Capture the cell that displays the provided text and extract its [X, Y] central coordinate. 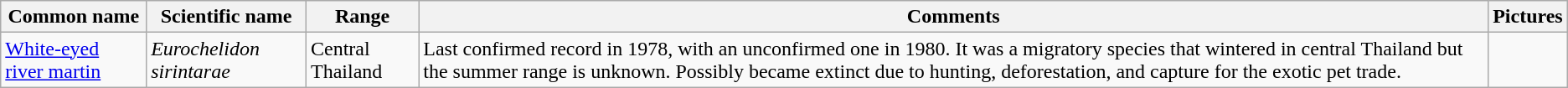
Eurochelidon sirintarae [226, 60]
White-eyed river martin [74, 60]
Comments [953, 17]
Common name [74, 17]
Pictures [1528, 17]
Scientific name [226, 17]
Central Thailand [362, 60]
Range [362, 17]
